Scan for the cell matching the given text and deliver its (X, Y) coordinate at center. 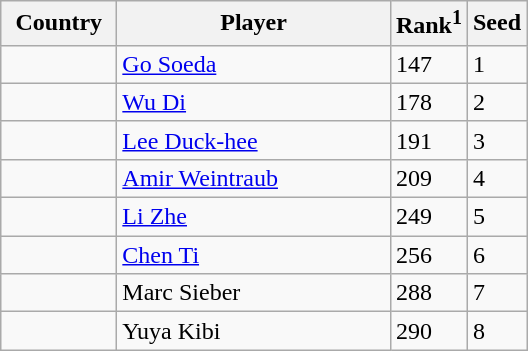
Yuya Kibi (254, 331)
147 (428, 64)
2 (496, 102)
Go Soeda (254, 64)
6 (496, 255)
Rank1 (428, 24)
Chen Ti (254, 255)
Player (254, 24)
4 (496, 178)
3 (496, 140)
249 (428, 217)
288 (428, 293)
Country (59, 24)
Seed (496, 24)
1 (496, 64)
Wu Di (254, 102)
5 (496, 217)
Amir Weintraub (254, 178)
8 (496, 331)
Lee Duck-hee (254, 140)
Li Zhe (254, 217)
290 (428, 331)
178 (428, 102)
191 (428, 140)
209 (428, 178)
Marc Sieber (254, 293)
256 (428, 255)
7 (496, 293)
